Pinpoint the cell where the given text exists, returning its [x, y] midpoint coordinate. 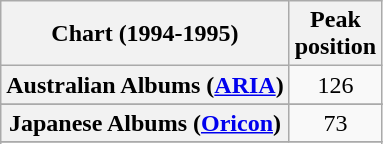
Chart (1994-1995) [145, 34]
73 [335, 123]
Japanese Albums (Oricon) [145, 123]
Australian Albums (ARIA) [145, 85]
126 [335, 85]
Peak position [335, 34]
